Scan for the cell matching the given text and deliver its (X, Y) coordinate at center. 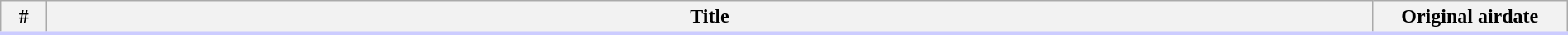
Original airdate (1470, 17)
# (24, 17)
Title (710, 17)
